From the cell containing the given text, extract its center point as (x, y) coordinate. 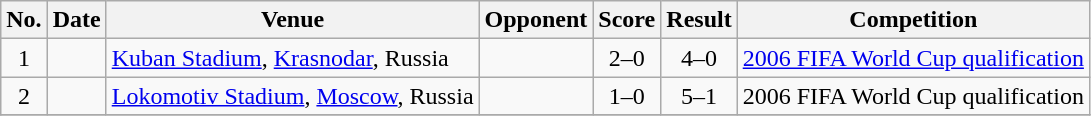
Opponent (536, 20)
1 (24, 58)
Competition (913, 20)
4–0 (699, 58)
Score (627, 20)
1–0 (627, 96)
Kuban Stadium, Krasnodar, Russia (292, 58)
Result (699, 20)
Date (76, 20)
2–0 (627, 58)
No. (24, 20)
5–1 (699, 96)
2 (24, 96)
Venue (292, 20)
Lokomotiv Stadium, Moscow, Russia (292, 96)
